Locate the cell with the specified text and output its (X, Y) center coordinate. 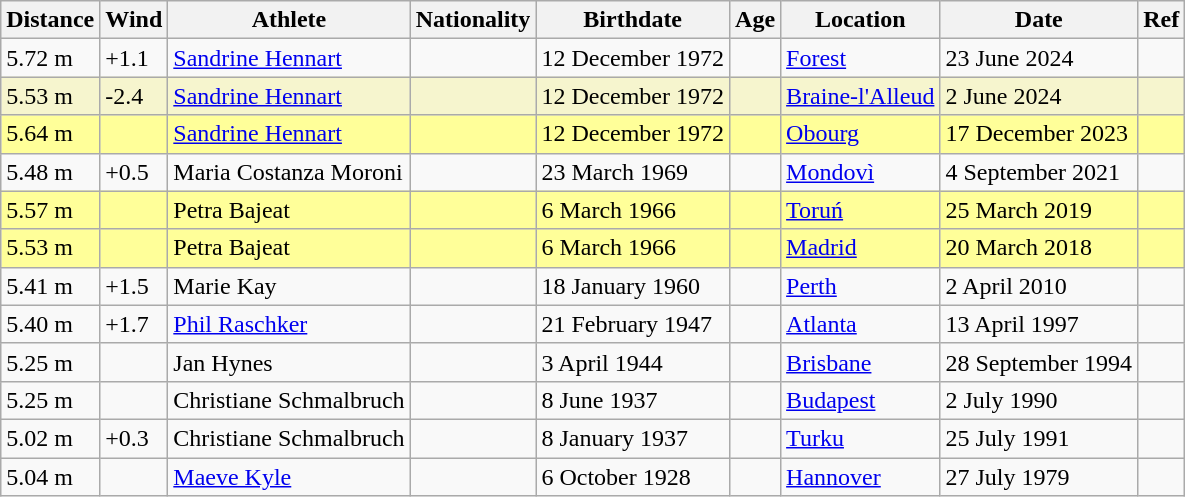
21 February 1947 (633, 324)
Turku (860, 438)
4 September 2021 (1039, 172)
23 March 1969 (633, 172)
Perth (860, 286)
Wind (134, 20)
20 March 2018 (1039, 248)
Athlete (289, 20)
6 October 1928 (633, 477)
Nationality (473, 20)
Phil Raschker (289, 324)
5.02 m (50, 438)
Obourg (860, 134)
Ref (1162, 20)
Location (860, 20)
18 January 1960 (633, 286)
2 June 2024 (1039, 96)
+1.1 (134, 58)
5.04 m (50, 477)
Braine-l'Alleud (860, 96)
Mondovì (860, 172)
-2.4 (134, 96)
5.41 m (50, 286)
+1.7 (134, 324)
25 July 1991 (1039, 438)
Hannover (860, 477)
5.40 m (50, 324)
28 September 1994 (1039, 362)
Brisbane (860, 362)
5.57 m (50, 210)
2 July 1990 (1039, 400)
2 April 2010 (1039, 286)
23 June 2024 (1039, 58)
8 January 1937 (633, 438)
+1.5 (134, 286)
Forest (860, 58)
Jan Hynes (289, 362)
Toruń (860, 210)
Maeve Kyle (289, 477)
Birthdate (633, 20)
13 April 1997 (1039, 324)
+0.5 (134, 172)
27 July 1979 (1039, 477)
Age (756, 20)
Atlanta (860, 324)
3 April 1944 (633, 362)
25 March 2019 (1039, 210)
+0.3 (134, 438)
Maria Costanza Moroni (289, 172)
5.72 m (50, 58)
Date (1039, 20)
5.64 m (50, 134)
Distance (50, 20)
5.48 m (50, 172)
Marie Kay (289, 286)
Madrid (860, 248)
17 December 2023 (1039, 134)
Budapest (860, 400)
8 June 1937 (633, 400)
